Return [x, y] of the center of cell containing provided text 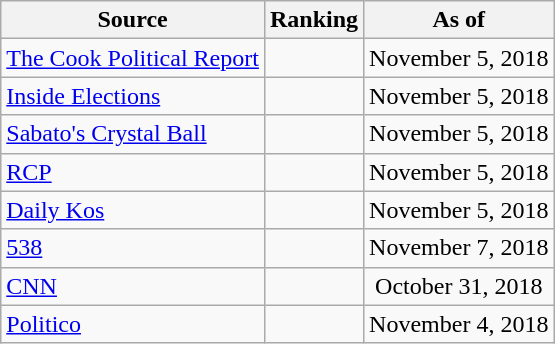
RCP [133, 172]
Ranking [314, 20]
November 4, 2018 [459, 324]
Inside Elections [133, 96]
538 [133, 248]
Sabato's Crystal Ball [133, 134]
November 7, 2018 [459, 248]
As of [459, 20]
CNN [133, 286]
Source [133, 20]
The Cook Political Report [133, 58]
Politico [133, 324]
Daily Kos [133, 210]
October 31, 2018 [459, 286]
